Capture the cell that displays the provided text and extract its [x, y] central coordinate. 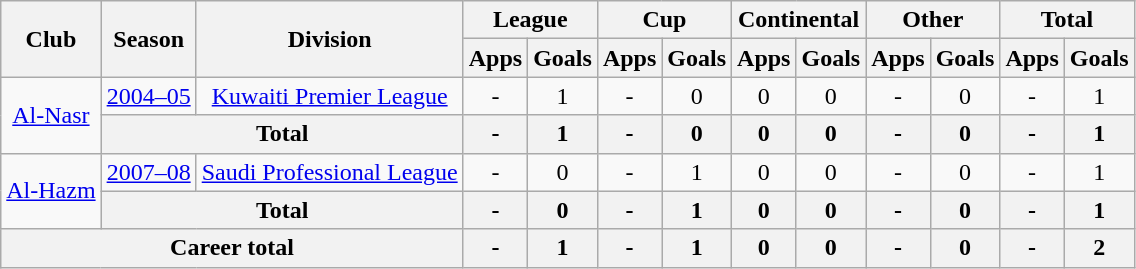
Cup [664, 20]
Club [51, 39]
League [530, 20]
2004–05 [148, 96]
Division [330, 39]
Other [933, 20]
Al-Nasr [51, 115]
2007–08 [148, 172]
Al-Hazm [51, 191]
2 [1099, 248]
Season [148, 39]
Career total [232, 248]
Continental [799, 20]
Saudi Professional League [330, 172]
Kuwaiti Premier League [330, 96]
